Determine the (X, Y) coordinate at the center of the cell enclosing the given text.  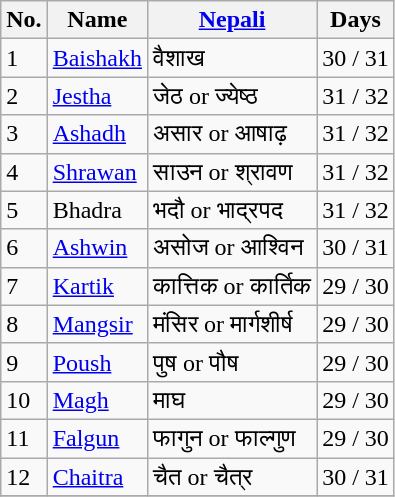
पुष or पौष (232, 362)
फागुन or फाल्गुण (232, 438)
Ashadh (97, 134)
Nepali (232, 20)
माघ (232, 400)
असोज or आश्विन (232, 248)
No. (24, 20)
Days (356, 20)
कात्तिक or कार्तिक (232, 286)
10 (24, 400)
Magh (97, 400)
मंसिर or मार्गशीर्ष (232, 324)
11 (24, 438)
4 (24, 172)
12 (24, 477)
2 (24, 96)
Shrawan (97, 172)
असार or आषाढ़ (232, 134)
Jestha (97, 96)
Bhadra (97, 210)
चैत or चैत्र (232, 477)
Chaitra (97, 477)
9 (24, 362)
8 (24, 324)
वैशाख (232, 58)
जेठ or ज्येष्ठ (232, 96)
3 (24, 134)
Baishakh (97, 58)
Falgun (97, 438)
1 (24, 58)
7 (24, 286)
Mangsir (97, 324)
साउन or श्रावण (232, 172)
5 (24, 210)
Kartik (97, 286)
Name (97, 20)
Poush (97, 362)
6 (24, 248)
भदौ or भाद्रपद (232, 210)
Ashwin (97, 248)
